Output the (x, y) coordinate of the center of the cell containing the given text.  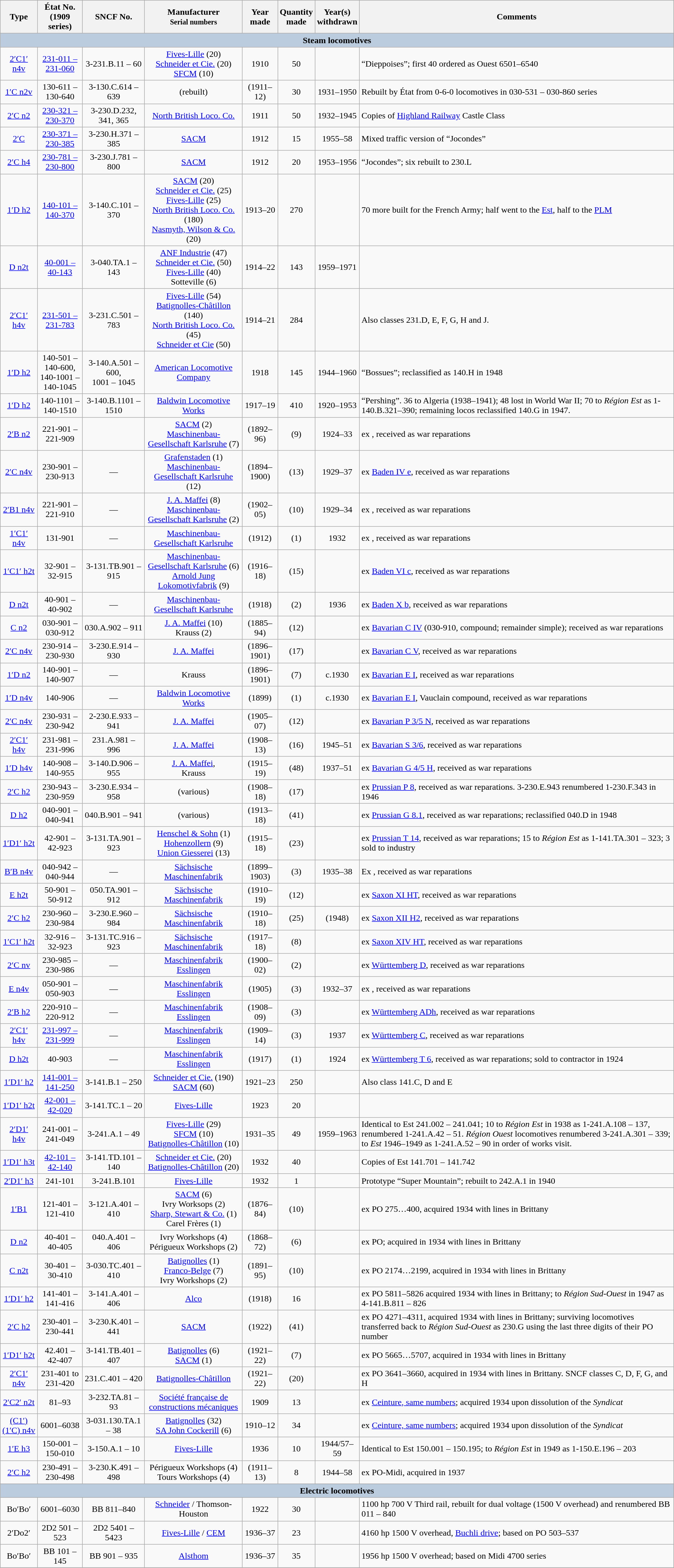
ex PO 275…400, acquired 1934 with lines in Brittany (517, 1209)
231-997 – 231-999 (60, 1035)
Batignolles (1)Franco-Belge (7)Ivry Workshops (2) (194, 1270)
1924 (337, 1059)
1910–12 (260, 1426)
3-230.K.401 – 441 (113, 1327)
Identical to Est 150.001 – 150.195; to Région Est in 1949 as 1-150.E.196 – 203 (517, 1449)
(1899) (260, 698)
3-141.B.1 – 250 (113, 1082)
(16) (296, 745)
(1908–13) (260, 745)
140-901 – 140-907 (60, 674)
3-230.H.371 – 385 (113, 139)
(1892–96) (260, 434)
ex Saxon XII H2, received as war reparations (517, 918)
40-401 – 40-405 (60, 1242)
Batignolles-Châtillon (194, 1379)
130-611 – 130-640 (60, 92)
ex Prussian T 14, received as war reparations; 15 to Région Est as 1-141.TA.301 – 323; 3 sold to industry (517, 843)
230-491 – 230-498 (60, 1472)
1944–1960 (337, 372)
3-140.A.501 – 600,1001 – 1045 (113, 372)
3-130.C.614 – 639 (113, 92)
“Bossues”; reclassified as 140.H in 1948 (517, 372)
50-901 – 50-912 (60, 895)
3-231.C.501 – 783 (113, 320)
050.TA.901 – 912 (113, 895)
ex Bavarian C IV (030-910, compound; remainder simple); received as war reparations (517, 627)
ex PO; acquired in 1934 with lines in Brittany (517, 1242)
(1902–05) (260, 510)
Fives-Lille (29)SFCM (10)Batignolles-Châtillon (10) (194, 1134)
ManufacturerSerial numbers (194, 17)
145 (296, 372)
241-001 – 241-049 (60, 1134)
ex PO-Midi, acquired in 1937 (517, 1472)
1935–38 (337, 871)
1944/57–59 (337, 1449)
ex Bavarian E I, received as war reparations (517, 674)
Yearmade (260, 17)
140-906 (60, 698)
Fives-Lille (20)Schneider et Cie. (20)SFCM (10) (194, 64)
231-401 to 231-420 (60, 1379)
ex Baden VI c, received as war reparations (517, 571)
Alco (194, 1299)
D n2 (19, 1242)
1920–1953 (337, 405)
1944–58 (337, 1472)
42.401 – 42-407 (60, 1355)
81–93 (60, 1402)
ex Bavarian P 3/5 N, received as war reparations (517, 721)
231.C.401 – 420 (113, 1379)
(25) (296, 918)
3-141.TD.101 – 140 (113, 1162)
3-230.J.781 – 800 (113, 162)
Schneider / Thomson-Houston (194, 1509)
3-030.TC.401 – 410 (113, 1270)
ex Saxon XIV HT, received as war reparations (517, 942)
15 (296, 139)
(1913–18) (260, 815)
(6) (296, 1242)
2′C nv (19, 965)
150-001 – 150-010 (60, 1449)
(1908–09) (260, 1012)
“Dieppoises”; first 40 ordered as Ouest 6501–6540 (517, 64)
2′B1 n4v (19, 510)
Ivry Workshops (4)Périgueux Workshops (2) (194, 1242)
6001–6030 (60, 1509)
(1885–94) (260, 627)
J. A. Maffei (8)Maschinenbau-Gesellschaft Karlsruhe (2) (194, 510)
(1911–12) (260, 92)
SNCF No. (113, 17)
(9) (296, 434)
230-321 – 230-370 (60, 115)
E h2t (19, 895)
49 (296, 1134)
Prototype “Super Mountain”; rebuilt to 242.A.1 in 1940 (517, 1180)
3-040.TA.1 – 143 (113, 267)
1913–20 (260, 210)
2′B n2 (19, 434)
Alsthom (194, 1556)
230-401 – 230-441 (60, 1327)
1′D1′ h3t (19, 1162)
1914–22 (260, 267)
030-901 – 030-912 (60, 627)
231.A.981 – 996 (113, 745)
3-141.TB.401 – 407 (113, 1355)
“Jocondes”; six rebuilt to 230.L (517, 162)
SACM (2)Maschinenbau-Gesellschaft Karlsruhe (7) (194, 434)
040.A.401 – 406 (113, 1242)
40 (296, 1162)
8 (296, 1472)
3-131.TB.901 – 915 (113, 571)
410 (296, 405)
Périgueux Workshops (4)Tours Workshops (4) (194, 1472)
SACM (20)Schneider et Cie. (25)Fives-Lille (25)North British Loco. Co. (180)Nasmyth, Wilson & Co. (20) (194, 210)
(48) (296, 768)
140-501 – 140-600,140-1001 – 140-1045 (60, 372)
1909 (260, 1402)
1959–1971 (337, 267)
(1905–07) (260, 721)
42-001 – 42-020 (60, 1105)
3-131.TA.901 – 923 (113, 843)
(rebuilt) (194, 92)
(1900–02) (260, 965)
230-901 – 230-913 (60, 472)
Copies of Highland Railway Castle Class (517, 115)
1′B1 (19, 1209)
Comments (517, 17)
ex Bavarian G 4/5 H, received as war reparations (517, 768)
(1876–84) (260, 1209)
3-131.TC.916 – 923 (113, 942)
1911 (260, 115)
ANF Industrie (47)Schneider et Cie. (50)Fives-Lille (40)Sotteville (6) (194, 267)
ex Württemberg D, received as war reparations (517, 965)
241-101 (60, 1180)
23 (296, 1533)
1931–1950 (337, 92)
“Pershing”. 36 to Algeria (1938–1941); 48 lost in World War II; 70 to Région Est as 1-140.B.321–390; remaining locos reclassified 140.G in 1947. (517, 405)
Quantitymade (296, 17)
050-901 – 050-903 (60, 989)
E n4v (19, 989)
(1922) (260, 1327)
Société française de constructions mécaniques (194, 1402)
(15) (296, 571)
131-901 (60, 538)
(1905) (260, 989)
231-981 – 231-996 (60, 745)
1932–37 (337, 989)
1922 (260, 1509)
Type (19, 17)
230-943 – 230-959 (60, 792)
(1908–18) (260, 792)
2′D1′ h4v (19, 1134)
Fives-Lille / CEM (194, 1533)
Also class 141.C, D and E (517, 1082)
1′C n2v (19, 92)
Steam locomotives (337, 40)
1955–58 (337, 139)
Rebuilt by État from 0-6-0 locomotives in 030-531 – 030-860 series (517, 92)
1918 (260, 372)
030.A.902 – 911 (113, 627)
1959–1963 (337, 1134)
2′C h4 (19, 162)
6001–6038 (60, 1426)
3-232.TA.81 – 93 (113, 1402)
2′Do2′ (19, 1533)
250 (296, 1082)
2′B h2 (19, 1012)
40-001 – 40-143 (60, 267)
3-230.D.232, 341, 365 (113, 115)
North British Loco. Co. (194, 115)
040-901 – 040-941 (60, 815)
2D2 501 – 523 (60, 1533)
1′D h4v (19, 768)
231-501 – 231-783 (60, 320)
3-230.K.491 – 498 (113, 1472)
ex PO 5811–5826 acquired 1934 with lines in Brittany; to Région Sud-Ouest in 1947 as 4-141.B.811 – 826 (517, 1299)
221-901 – 221-910 (60, 510)
1956 hp 1500 V overhead; based on Midi 4700 series (517, 1556)
(C1′)(1′C) n4v (19, 1426)
ex Bavarian C V, received as war reparations (517, 651)
2-230.E.933 – 941 (113, 721)
35 (296, 1556)
13 (296, 1402)
Schneider et Cie. (20)Batignolles-Châtillon (20) (194, 1162)
1945–51 (337, 745)
ex Saxon XI HT, received as war reparations (517, 895)
American Locomotive Company (194, 372)
1953–1956 (337, 162)
3-230.E.960 – 984 (113, 918)
1′D n4v (19, 698)
B′B n4v (19, 871)
Mixed traffic version of “Jocondes” (517, 139)
D h2 (19, 815)
1100 hp 700 V Third rail, rebuilt for dual voltage (1500 V overhead) and renumbered BB 011 – 840 (517, 1509)
2′C n2 (19, 115)
3-241.A.1 – 49 (113, 1134)
1929–34 (337, 510)
230-371 – 230-385 (60, 139)
(1917–18) (260, 942)
Maschinenbau-Gesellschaft Karlsruhe (6)Arnold Jung Lokomotivfabrik (9) (194, 571)
(1899–1903) (260, 871)
2′D1′ h3 (19, 1180)
3-150.A.1 – 10 (113, 1449)
J. A. Maffei (10)Krauss (2) (194, 627)
3-141.A.401 – 406 (113, 1299)
1917–19 (260, 405)
231-011 – 231-060 (60, 64)
3-141.TC.1 – 20 (113, 1105)
3-241.B.101 (113, 1180)
121-401 – 121-410 (60, 1209)
1929–37 (337, 472)
1914–21 (260, 320)
(1915–19) (260, 768)
140-1101 – 140-1510 (60, 405)
(23) (296, 843)
(1910–19) (260, 895)
Electric locomotives (337, 1491)
32-916 – 32-923 (60, 942)
270 (296, 210)
16 (296, 1299)
(20) (296, 1379)
70 more built for the French Army; half went to the Est, half to the PLM (517, 210)
Batignolles (6)SACM (1) (194, 1355)
C n2 (19, 627)
(1868–72) (260, 1242)
230-781 – 230-800 (60, 162)
40-903 (60, 1059)
ex Bavarian E I, Vauclain compound, received as war reparations (517, 698)
141-001 – 141-250 (60, 1082)
SACM (6)Ivry Worksops (2)Sharp, Stewart & Co. (1)Carel Frères (1) (194, 1209)
1931–35 (260, 1134)
Grafenstaden (1)Maschinenbau-Gesellschaft Karlsruhe (12) (194, 472)
1 (296, 1180)
BB 901 – 935 (113, 1556)
2D2 5401 – 5423 (113, 1533)
221-901 – 221-909 (60, 434)
J. A. Maffei,Krauss (194, 768)
3-121.A.401 – 410 (113, 1209)
32-901 – 32-915 (60, 571)
230-960 – 230-984 (60, 918)
ex PO 5665…5707, acquired in 1934 with lines in Brittany (517, 1355)
(1891–95) (260, 1270)
1910 (260, 64)
État No.(1909 series) (60, 17)
220-910 – 220-912 (60, 1012)
2′C (19, 139)
BB 101 – 145 (60, 1556)
230-931 – 230-942 (60, 721)
3-230.E.914 – 930 (113, 651)
2′C2′ n2t (19, 1402)
ex Baden X b, received as war reparations (517, 604)
Also classes 231.D, E, F, G, H and J. (517, 320)
42-901 – 42-923 (60, 843)
(1917) (260, 1059)
34 (296, 1426)
(1915–18) (260, 843)
3-231.B.11 – 60 (113, 64)
1937 (337, 1035)
284 (296, 320)
10 (296, 1449)
(1912) (260, 538)
ex Württemberg T 6, received as war reparations; sold to contractor in 1924 (517, 1059)
1′C1′ n4v (19, 538)
ex PO 2174…2199, acquired in 1934 with lines in Brittany (517, 1270)
(8) (296, 942)
Copies of Est 141.701 – 141.742 (517, 1162)
C n2t (19, 1270)
230-914 – 230-930 (60, 651)
Henschel & Sohn (1)Hohenzollern (9)Union Giesserei (13) (194, 843)
140-101 – 140-370 (60, 210)
ex Prussian G 8.1, received as war reparations; reclassified 040.D in 1948 (517, 815)
(1909–14) (260, 1035)
40-901 – 40-902 (60, 604)
(1910–18) (260, 918)
Fives-Lille (54)Batignolles-Châtillon (140)North British Loco. Co. (45)Schneider et Cie (50) (194, 320)
Batignolles (32)SA John Cockerill (6) (194, 1426)
3-140.D.906 – 955 (113, 768)
141-401 – 141-416 (60, 1299)
040.B.901 – 941 (113, 815)
3-140.B.1101 – 1510 (113, 405)
Schneider et Cie. (190)SACM (60) (194, 1082)
(1911–13) (260, 1472)
Ex , received as war reparations (517, 871)
1′E h3 (19, 1449)
BB 811–840 (113, 1509)
143 (296, 267)
ex Prussian P 8, received as war reparations. 3-230.E.943 renumbered 1-230.F.343 in 1946 (517, 792)
Year(s)withdrawn (337, 17)
ex Württemberg C, received as war reparations (517, 1035)
ex Baden IV e, received as war reparations (517, 472)
ex PO 3641–3660, acquired in 1934 with lines in Brittany. SNCF classes C, D, F, G, and H (517, 1379)
140-908 – 140-955 (60, 768)
1924–33 (337, 434)
30-401 – 30-410 (60, 1270)
3-140.C.101 – 370 (113, 210)
ex Württemberg ADh, received as war reparations (517, 1012)
(1894–1900) (260, 472)
1921–23 (260, 1082)
42-101 – 42-140 (60, 1162)
3-031.130.TA.1 – 38 (113, 1426)
ex Bavarian S 3/6, received as war reparations (517, 745)
1′D n2 (19, 674)
(1916–18) (260, 571)
D h2t (19, 1059)
4160 hp 1500 V overhead, Buchli drive; based on PO 503–537 (517, 1533)
(1948) (337, 918)
3-230.E.934 – 958 (113, 792)
1932–1945 (337, 115)
Krauss (194, 674)
1937–51 (337, 768)
(13) (296, 472)
230-985 – 230-986 (60, 965)
040-942 – 040-944 (60, 871)
1923 (260, 1105)
